Capture the cell that displays the provided text and extract its [X, Y] central coordinate. 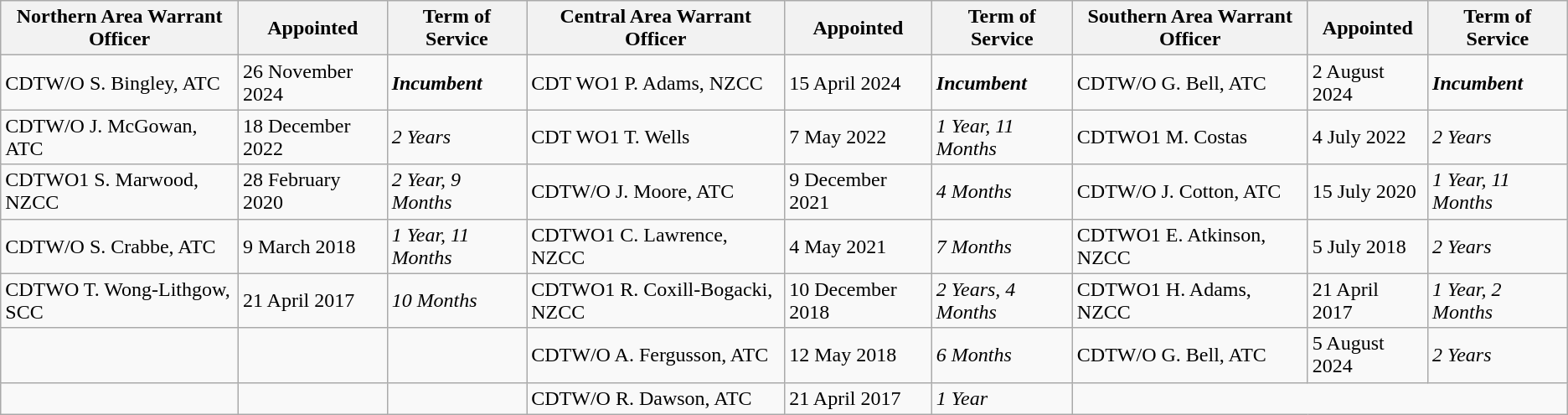
26 November 2024 [312, 82]
10 Months [457, 300]
CDT WO1 P. Adams, NZCC [656, 82]
4 July 2022 [1367, 137]
1 Year [1002, 398]
7 Months [1002, 246]
CDTWO1 E. Atkinson, NZCC [1189, 246]
9 March 2018 [312, 246]
5 July 2018 [1367, 246]
12 May 2018 [859, 355]
CDTW/O J. Cotton, ATC [1189, 191]
18 December 2022 [312, 137]
CDTWO1 R. Coxill-Bogacki, NZCC [656, 300]
CDTWO1 M. Costas [1189, 137]
2 Years, 4 Months [1002, 300]
4 May 2021 [859, 246]
Northern Area Warrant Officer [120, 29]
28 February 2020 [312, 191]
2 August 2024 [1367, 82]
Central Area Warrant Officer [656, 29]
15 July 2020 [1367, 191]
9 December 2021 [859, 191]
CDTW/O A. Fergusson, ATC [656, 355]
CDTWO1 S. Marwood, NZCC [120, 191]
CDTW/O J. Moore, ATC [656, 191]
1 Year, 2 Months [1498, 300]
7 May 2022 [859, 137]
Southern Area Warrant Officer [1189, 29]
CDTW/O S. Bingley, ATC [120, 82]
CDTW/O S. Crabbe, ATC [120, 246]
15 April 2024 [859, 82]
CDTW/O J. McGowan, ATC [120, 137]
CDTWO1 C. Lawrence, NZCC [656, 246]
4 Months [1002, 191]
5 August 2024 [1367, 355]
2 Year, 9 Months [457, 191]
CDTWO T. Wong-Lithgow, SCC [120, 300]
CDTWO1 H. Adams, NZCC [1189, 300]
6 Months [1002, 355]
CDTW/O R. Dawson, ATC [656, 398]
CDT WO1 T. Wells [656, 137]
10 December 2018 [859, 300]
